Identify which cell holds the provided text, then report its [X, Y] central coordinate. 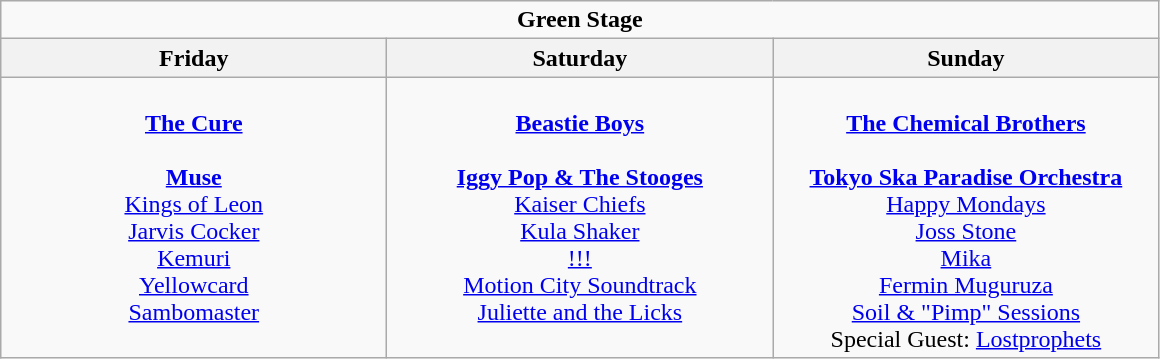
Saturday [580, 58]
Green Stage [580, 20]
The Cure Muse Kings of Leon Jarvis Cocker Kemuri Yellowcard Sambomaster [194, 218]
The Chemical Brothers Tokyo Ska Paradise Orchestra Happy Mondays Joss Stone Mika Fermin Muguruza Soil & "Pimp" Sessions Special Guest: Lostprophets [966, 218]
Sunday [966, 58]
Friday [194, 58]
Beastie Boys Iggy Pop & The Stooges Kaiser Chiefs Kula Shaker !!! Motion City Soundtrack Juliette and the Licks [580, 218]
